Detect which cell encompasses the target text, then output its [X, Y] center coordinate. 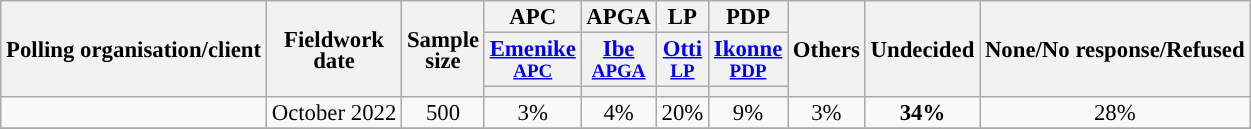
October 2022 [334, 113]
IbeAPGA [618, 60]
Samplesize [444, 49]
EmenikeAPC [532, 60]
IkonnePDP [748, 60]
PDP [748, 17]
APC [532, 17]
Undecided [922, 49]
20% [682, 113]
OttiLP [682, 60]
LP [682, 17]
9% [748, 113]
Fieldworkdate [334, 49]
Polling organisation/client [134, 49]
4% [618, 113]
Others [827, 49]
None/No response/Refused [1115, 49]
34% [922, 113]
28% [1115, 113]
APGA [618, 17]
500 [444, 113]
